Find where the given text appears and provide that cell's center as (X, Y) coordinate. 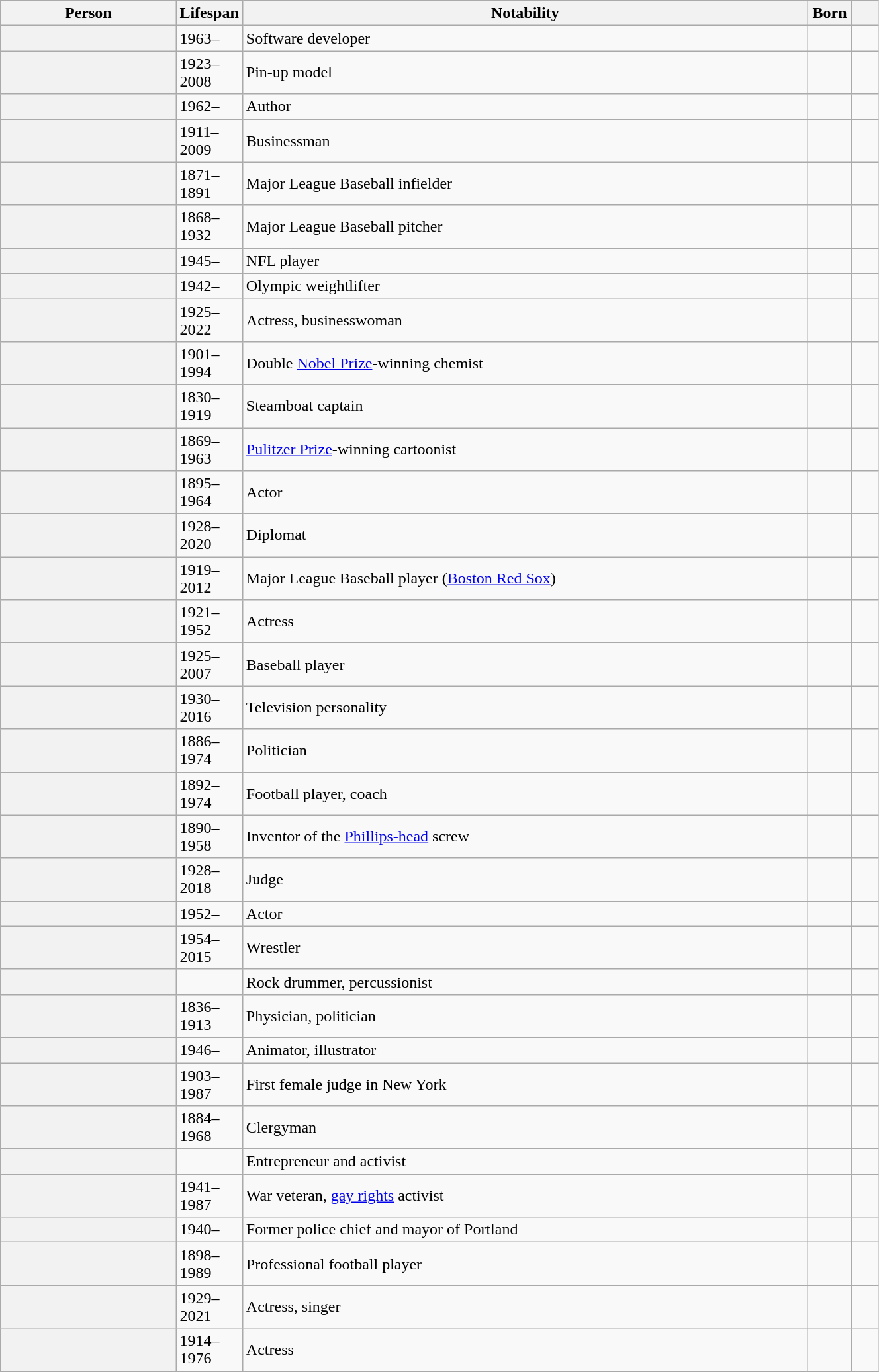
Television personality (525, 708)
Actress, singer (525, 1307)
1919–2012 (209, 578)
1940– (209, 1230)
1952– (209, 914)
Inventor of the Phillips-head screw (525, 836)
Entrepreneur and activist (525, 1162)
Animator, illustrator (525, 1050)
1911–2009 (209, 140)
Software developer (525, 38)
Major League Baseball pitcher (525, 226)
Pin-up model (525, 73)
1962– (209, 107)
Lifespan (209, 13)
1892–1974 (209, 794)
Rock drummer, percussionist (525, 982)
1836–1913 (209, 1016)
1914–1976 (209, 1350)
1930–2016 (209, 708)
First female judge in New York (525, 1084)
Politician (525, 750)
1871–1891 (209, 184)
1895–1964 (209, 492)
Baseball player (525, 664)
1942– (209, 286)
Professional football player (525, 1264)
Born (829, 13)
Major League Baseball player (Boston Red Sox) (525, 578)
1946– (209, 1050)
1941–1987 (209, 1196)
1945– (209, 261)
1923–2008 (209, 73)
Actress, businesswoman (525, 320)
Double Nobel Prize-winning chemist (525, 363)
Steamboat captain (525, 406)
1925–2007 (209, 664)
Physician, politician (525, 1016)
Author (525, 107)
Businessman (525, 140)
1963– (209, 38)
1886–1974 (209, 750)
1928–2020 (209, 536)
Diplomat (525, 536)
Wrestler (525, 947)
Notability (525, 13)
Person (89, 13)
Clergyman (525, 1127)
Football player, coach (525, 794)
1830–1919 (209, 406)
1868–1932 (209, 226)
1903–1987 (209, 1084)
Olympic weightlifter (525, 286)
Major League Baseball infielder (525, 184)
1869–1963 (209, 449)
1890–1958 (209, 836)
Judge (525, 880)
1901–1994 (209, 363)
1954–2015 (209, 947)
1928–2018 (209, 880)
1884–1968 (209, 1127)
Pulitzer Prize-winning cartoonist (525, 449)
Former police chief and mayor of Portland (525, 1230)
1929–2021 (209, 1307)
1921–1952 (209, 622)
1925–2022 (209, 320)
War veteran, gay rights activist (525, 1196)
NFL player (525, 261)
1898–1989 (209, 1264)
